Return (x, y) of the center of cell containing provided text 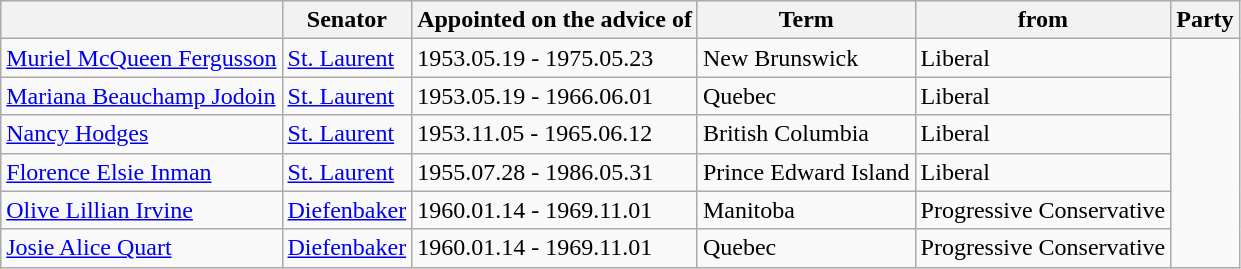
1953.11.05 - 1965.06.12 (555, 134)
British Columbia (806, 134)
Party (1205, 20)
Manitoba (806, 210)
Appointed on the advice of (555, 20)
Muriel McQueen Fergusson (142, 58)
from (1043, 20)
1953.05.19 - 1966.06.01 (555, 96)
Senator (347, 20)
Prince Edward Island (806, 172)
Josie Alice Quart (142, 248)
1955.07.28 - 1986.05.31 (555, 172)
Florence Elsie Inman (142, 172)
Nancy Hodges (142, 134)
Mariana Beauchamp Jodoin (142, 96)
1953.05.19 - 1975.05.23 (555, 58)
New Brunswick (806, 58)
Term (806, 20)
Olive Lillian Irvine (142, 210)
